Find where the given text appears and provide that cell's center as (x, y) coordinate. 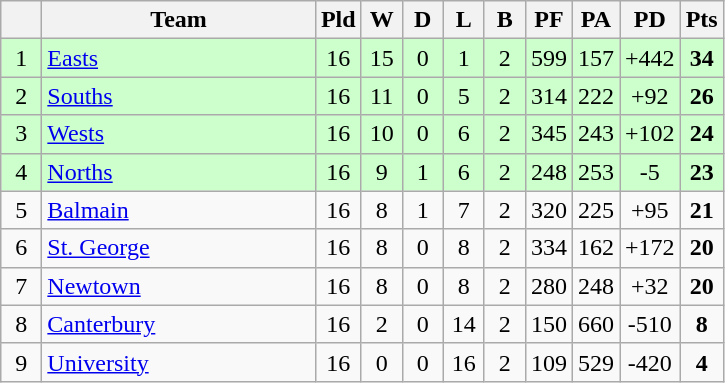
Norths (179, 172)
Balmain (179, 210)
+95 (650, 210)
University (179, 362)
253 (596, 172)
320 (548, 210)
-5 (650, 172)
21 (702, 210)
St. George (179, 248)
162 (596, 248)
+92 (650, 96)
157 (596, 58)
PA (596, 20)
26 (702, 96)
10 (382, 134)
280 (548, 286)
14 (464, 324)
150 (548, 324)
3 (22, 134)
+172 (650, 248)
W (382, 20)
11 (382, 96)
334 (548, 248)
Canterbury (179, 324)
L (464, 20)
Wests (179, 134)
PF (548, 20)
+32 (650, 286)
34 (702, 58)
314 (548, 96)
24 (702, 134)
+102 (650, 134)
222 (596, 96)
B (504, 20)
Easts (179, 58)
15 (382, 58)
23 (702, 172)
109 (548, 362)
599 (548, 58)
-510 (650, 324)
+442 (650, 58)
345 (548, 134)
PD (650, 20)
529 (596, 362)
Souths (179, 96)
Pld (338, 20)
Team (179, 20)
225 (596, 210)
Pts (702, 20)
660 (596, 324)
-420 (650, 362)
243 (596, 134)
Newtown (179, 286)
D (422, 20)
